Detect which cell encompasses the target text, then output its (x, y) center coordinate. 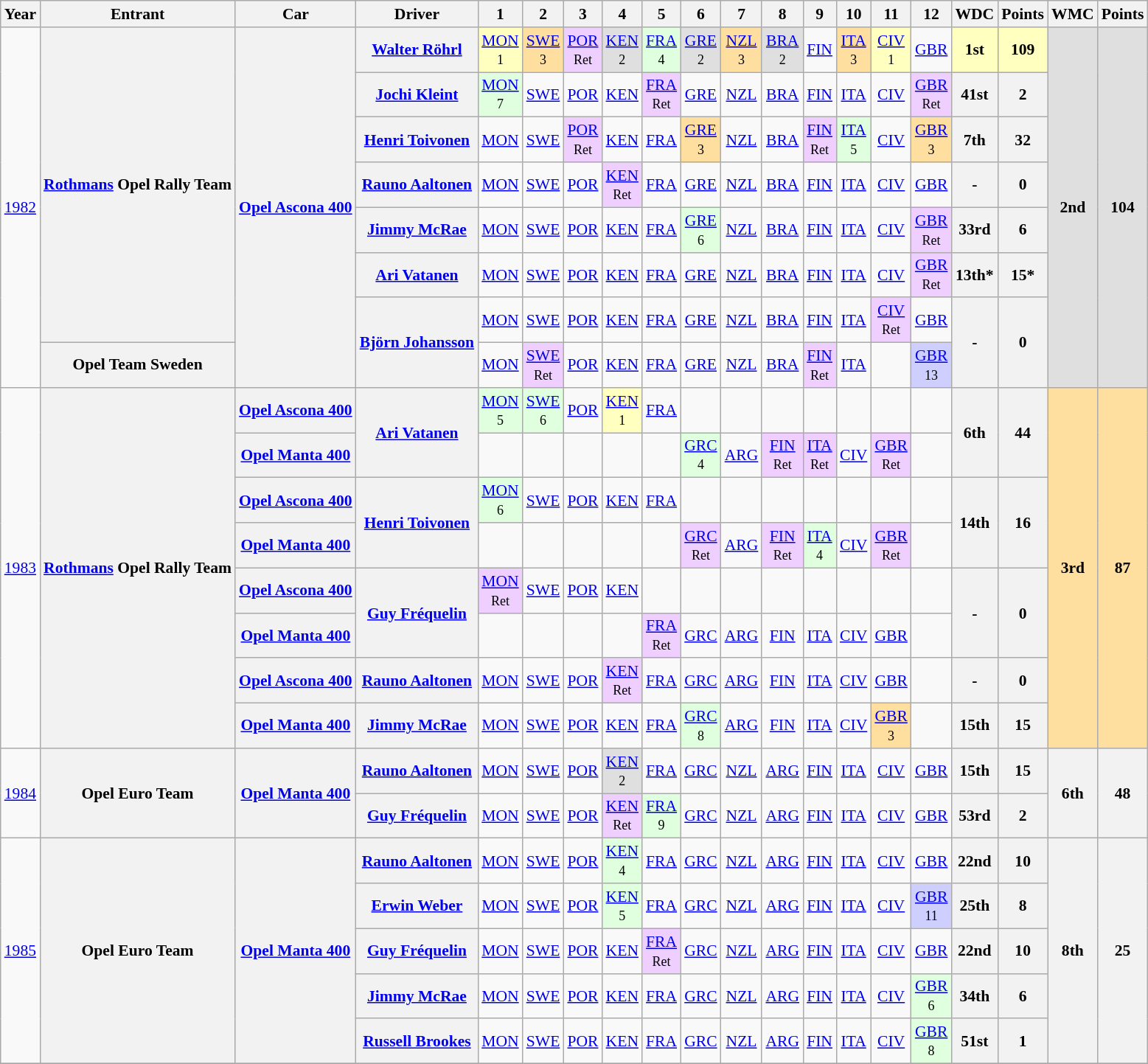
MON5 (500, 410)
1982 (21, 208)
WMC (1073, 14)
1984 (21, 793)
CIVRet (891, 320)
GRC4 (700, 456)
MON7 (500, 94)
Year (21, 14)
87 (1123, 568)
WDC (975, 14)
GRCRet (700, 546)
MON1 (500, 50)
GBR8 (932, 1041)
MON6 (500, 500)
25 (1123, 951)
7th (975, 140)
11 (891, 14)
3rd (1073, 568)
ITARet (820, 456)
SWERet (543, 366)
5 (661, 14)
ITA3 (854, 50)
34th (975, 995)
41st (975, 94)
MONRet (500, 590)
Russell Brookes (417, 1041)
Björn Johansson (417, 343)
15* (1023, 274)
44 (1023, 433)
GRE3 (700, 140)
SWE3 (543, 50)
ITA5 (854, 140)
12 (932, 14)
25th (975, 905)
3 (582, 14)
Erwin Weber (417, 905)
32 (1023, 140)
4 (622, 14)
KEN5 (622, 905)
BRA2 (782, 50)
GBR6 (932, 995)
FRA4 (661, 50)
13th* (975, 274)
GBR11 (932, 905)
1st (975, 50)
Walter Röhrl (417, 50)
48 (1123, 793)
Jochi Kleint (417, 94)
GBR13 (932, 366)
8th (1073, 951)
Car (296, 14)
Driver (417, 14)
109 (1023, 50)
SWE6 (543, 410)
KEN1 (622, 410)
ITA4 (820, 546)
33rd (975, 230)
GRE6 (700, 230)
2nd (1073, 208)
9 (820, 14)
1983 (21, 568)
FRA9 (661, 816)
NZL3 (742, 50)
Opel Team Sweden (137, 366)
GRC8 (700, 726)
14th (975, 523)
GRE2 (700, 50)
104 (1123, 208)
16 (1023, 523)
53rd (975, 816)
1985 (21, 951)
KEN4 (622, 861)
CIV1 (891, 50)
51st (975, 1041)
7 (742, 14)
Entrant (137, 14)
